Capture the cell that displays the provided text and extract its [x, y] central coordinate. 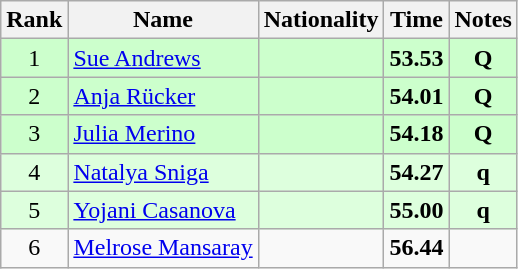
54.18 [416, 134]
Time [416, 20]
Rank [34, 20]
Notes [483, 20]
53.53 [416, 58]
5 [34, 210]
Melrose Mansaray [163, 248]
Sue Andrews [163, 58]
Yojani Casanova [163, 210]
55.00 [416, 210]
54.01 [416, 96]
3 [34, 134]
6 [34, 248]
56.44 [416, 248]
Name [163, 20]
Natalya Sniga [163, 172]
Anja Rücker [163, 96]
4 [34, 172]
Nationality [321, 20]
2 [34, 96]
Julia Merino [163, 134]
1 [34, 58]
54.27 [416, 172]
